Locate the cell with the specified text and output its [x, y] center coordinate. 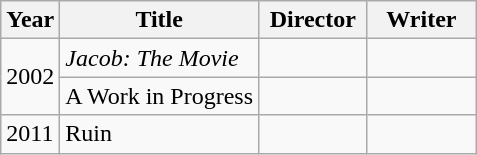
Ruin [160, 134]
Title [160, 20]
Director [314, 20]
Writer [422, 20]
A Work in Progress [160, 96]
Year [30, 20]
2011 [30, 134]
Jacob: The Movie [160, 58]
2002 [30, 77]
